Extract the (X, Y) coordinate from the center of the cell holding the provided text.  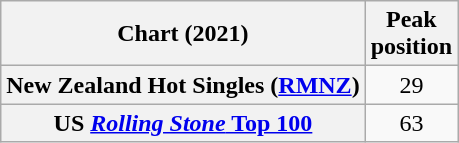
New Zealand Hot Singles (RMNZ) (183, 85)
Chart (2021) (183, 34)
US Rolling Stone Top 100 (183, 123)
Peakposition (411, 34)
63 (411, 123)
29 (411, 85)
